Extract the (x, y) coordinate from the center of the cell holding the provided text.  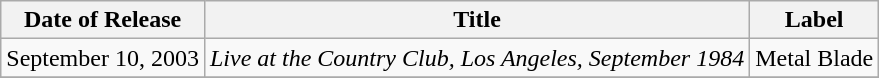
Live at the Country Club, Los Angeles, September 1984 (476, 58)
September 10, 2003 (103, 58)
Date of Release (103, 20)
Label (814, 20)
Metal Blade (814, 58)
Title (476, 20)
